Find where the given text appears and provide that cell's center as [x, y] coordinate. 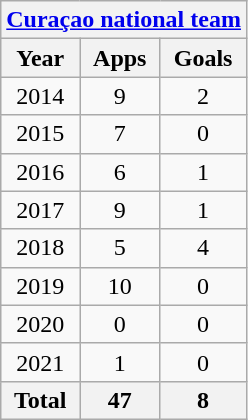
8 [204, 400]
5 [120, 248]
10 [120, 286]
2018 [40, 248]
2014 [40, 96]
Curaçao national team [124, 20]
Total [40, 400]
Goals [204, 58]
2 [204, 96]
2017 [40, 210]
Apps [120, 58]
2015 [40, 134]
2020 [40, 324]
6 [120, 172]
4 [204, 248]
2016 [40, 172]
Year [40, 58]
7 [120, 134]
2021 [40, 362]
47 [120, 400]
2019 [40, 286]
